Return the (x, y) coordinate for the center point of the cell that contains the specified text.  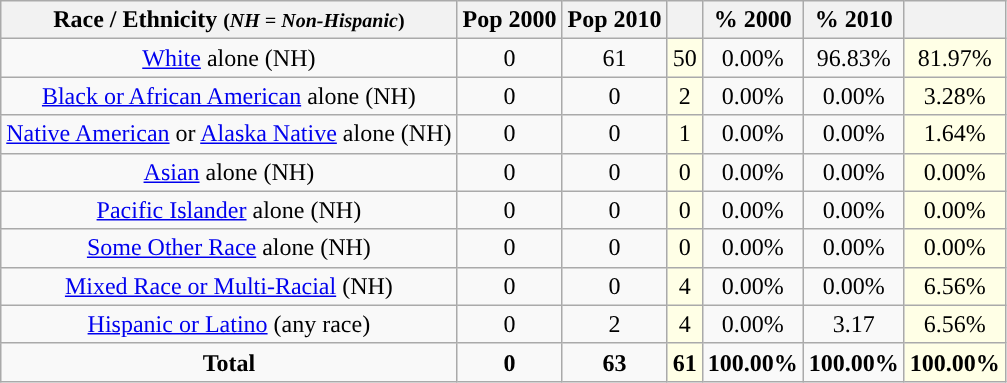
% 2010 (854, 20)
1 (684, 134)
81.97% (954, 58)
Some Other Race alone (NH) (229, 248)
63 (614, 362)
Pop 2010 (614, 20)
96.83% (854, 58)
Total (229, 362)
Black or African American alone (NH) (229, 96)
3.17 (854, 324)
Pacific Islander alone (NH) (229, 210)
50 (684, 58)
1.64% (954, 134)
Hispanic or Latino (any race) (229, 324)
3.28% (954, 96)
% 2000 (752, 20)
Native American or Alaska Native alone (NH) (229, 134)
Race / Ethnicity (NH = Non-Hispanic) (229, 20)
Mixed Race or Multi-Racial (NH) (229, 286)
Asian alone (NH) (229, 172)
White alone (NH) (229, 58)
Pop 2000 (510, 20)
